For the text-containing cell, return its midpoint in [x, y] coordinate format. 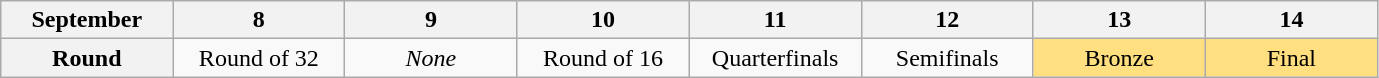
Round of 32 [259, 58]
Final [1291, 58]
Round [87, 58]
9 [431, 20]
Bronze [1119, 58]
12 [947, 20]
11 [775, 20]
8 [259, 20]
September [87, 20]
Round of 16 [603, 58]
Semifinals [947, 58]
13 [1119, 20]
Quarterfinals [775, 58]
None [431, 58]
10 [603, 20]
14 [1291, 20]
